Return the (x, y) coordinate for the center point of the cell that contains the specified text.  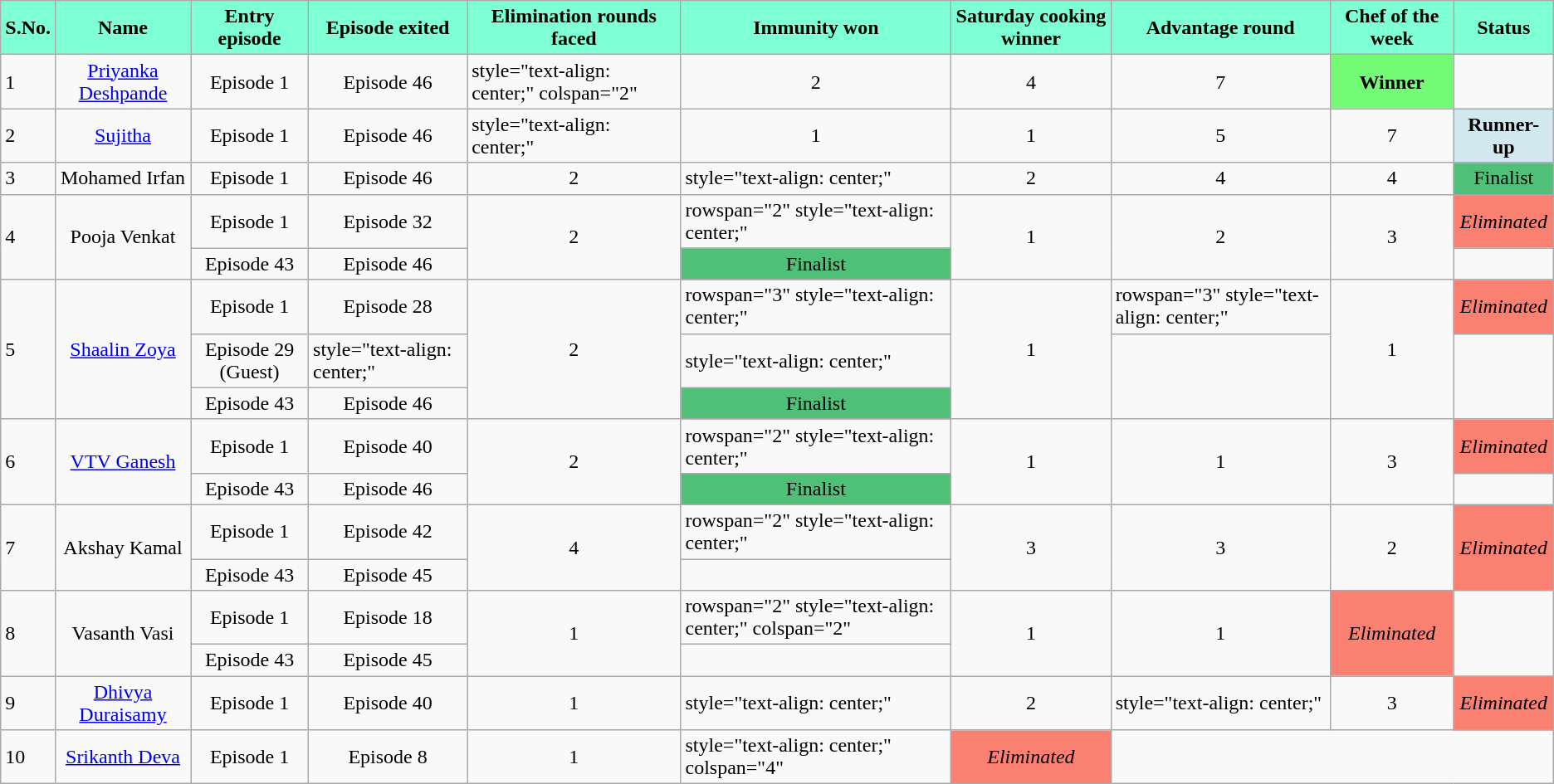
rowspan="2" style="text-align: center;" colspan="2" (816, 617)
VTV Ganesh (123, 461)
Dhivya Duraisamy (123, 704)
Srikanth Deva (123, 757)
Pooja Venkat (123, 237)
Advantage round (1220, 28)
Entry episode (250, 28)
Immunity won (816, 28)
Vasanth Vasi (123, 634)
8 (28, 634)
style="text-align: center;" colspan="2" (574, 81)
Episode 18 (388, 617)
Episode 32 (388, 221)
Episode 42 (388, 531)
Runner-up (1503, 136)
Episode 28 (388, 307)
Shaalin Zoya (123, 349)
Name (123, 28)
style="text-align: center;" colspan="4" (816, 757)
10 (28, 757)
Akshay Kamal (123, 548)
Sujitha (123, 136)
Episode exited (388, 28)
Episode 8 (388, 757)
6 (28, 461)
Winner (1391, 81)
Priyanka Deshpande (123, 81)
Mohamed Irfan (123, 178)
Episode 29 (Guest) (250, 360)
Elimination rounds faced (574, 28)
9 (28, 704)
Chef of the week (1391, 28)
Saturday cooking winner (1031, 28)
S.No. (28, 28)
Status (1503, 28)
